Return (x, y) of the center of cell containing provided text 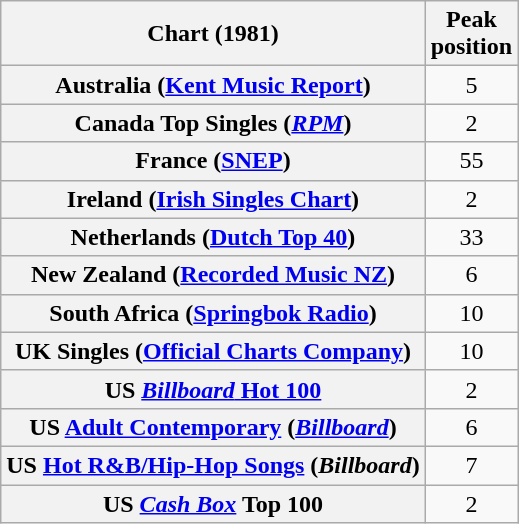
New Zealand (Recorded Music NZ) (213, 275)
UK Singles (Official Charts Company) (213, 351)
Netherlands (Dutch Top 40) (213, 237)
Canada Top Singles (RPM) (213, 123)
Chart (1981) (213, 34)
Ireland (Irish Singles Chart) (213, 199)
US Billboard Hot 100 (213, 389)
US Adult Contemporary (Billboard) (213, 427)
US Hot R&B/Hip-Hop Songs (Billboard) (213, 465)
55 (471, 161)
33 (471, 237)
5 (471, 85)
Peakposition (471, 34)
Australia (Kent Music Report) (213, 85)
South Africa (Springbok Radio) (213, 313)
7 (471, 465)
France (SNEP) (213, 161)
US Cash Box Top 100 (213, 503)
